Capture the cell that displays the provided text and extract its (X, Y) central coordinate. 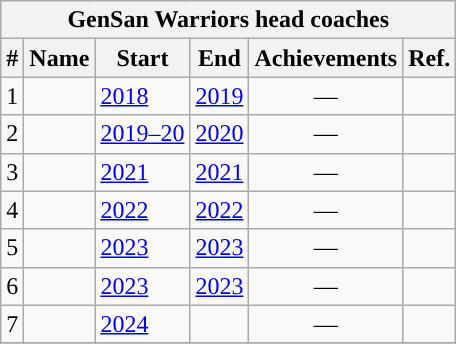
2 (12, 134)
1 (12, 96)
2019 (220, 96)
4 (12, 210)
End (220, 58)
3 (12, 172)
2018 (142, 96)
2024 (142, 324)
5 (12, 248)
6 (12, 286)
Name (60, 58)
Achievements (326, 58)
GenSan Warriors head coaches (228, 20)
Start (142, 58)
2020 (220, 134)
# (12, 58)
2019–20 (142, 134)
7 (12, 324)
Ref. (430, 58)
